Determine the (X, Y) coordinate at the center of the cell enclosing the given text.  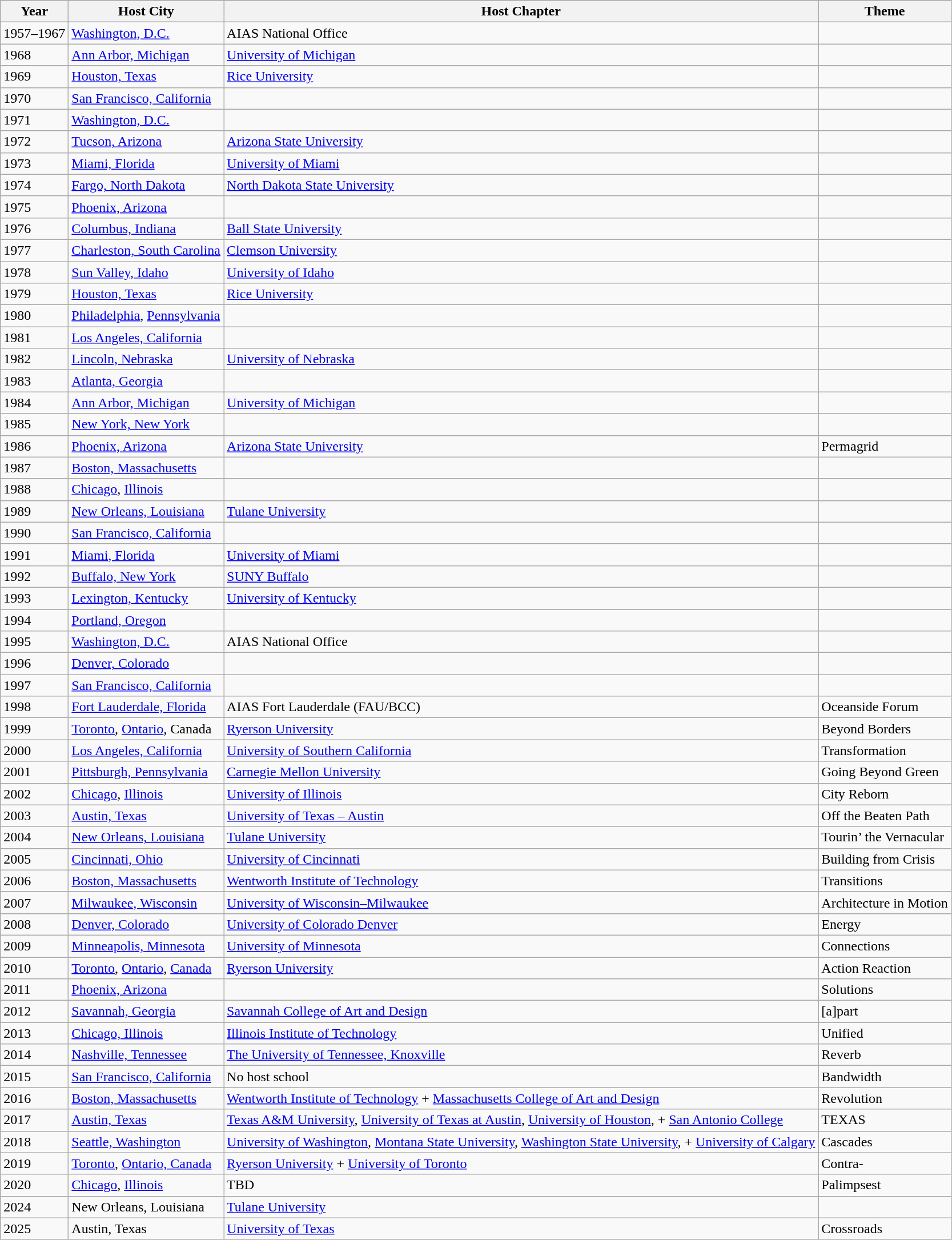
North Dakota State University (521, 185)
University of Cincinnati (521, 859)
University of Texas – Austin (521, 816)
Palimpsest (885, 1185)
Transitions (885, 881)
University of Colorado Denver (521, 924)
1971 (34, 120)
University of Wisconsin–Milwaukee (521, 902)
1997 (34, 685)
1991 (34, 555)
1977 (34, 250)
Crossroads (885, 1229)
Cincinnati, Ohio (146, 859)
Revolution (885, 1098)
2025 (34, 1229)
University of Illinois (521, 794)
Wentworth Institute of Technology + Massachusetts College of Art and Design (521, 1098)
1994 (34, 620)
Fargo, North Dakota (146, 185)
Transformation (885, 751)
1979 (34, 294)
2007 (34, 902)
1999 (34, 729)
University of Idaho (521, 272)
Sun Valley, Idaho (146, 272)
Building from Crisis (885, 859)
1992 (34, 576)
Permagrid (885, 446)
Cascades (885, 1142)
Year (34, 11)
Contra- (885, 1163)
Host City (146, 11)
1983 (34, 381)
Carnegie Mellon University (521, 772)
University of Kentucky (521, 598)
1985 (34, 424)
Lexington, Kentucky (146, 598)
2008 (34, 924)
1968 (34, 55)
2005 (34, 859)
Clemson University (521, 250)
Oceanside Forum (885, 707)
University of Texas (521, 1229)
1989 (34, 511)
2015 (34, 1077)
Off the Beaten Path (885, 816)
1987 (34, 468)
Texas A&M University, University of Texas at Austin, University of Houston, + San Antonio College (521, 1120)
Tourin’ the Vernacular (885, 837)
Atlanta, Georgia (146, 381)
2003 (34, 816)
Minneapolis, Minnesota (146, 946)
2016 (34, 1098)
2011 (34, 990)
1969 (34, 77)
Unified (885, 1033)
Charleston, South Carolina (146, 250)
Energy (885, 924)
2009 (34, 946)
2012 (34, 1012)
2013 (34, 1033)
1993 (34, 598)
2001 (34, 772)
Nashville, Tennessee (146, 1055)
Action Reaction (885, 968)
TEXAS (885, 1120)
University of Nebraska (521, 359)
1975 (34, 207)
University of Minnesota (521, 946)
2010 (34, 968)
Illinois Institute of Technology (521, 1033)
1984 (34, 403)
1986 (34, 446)
Ryerson University + University of Toronto (521, 1163)
[a]part (885, 1012)
2006 (34, 881)
1995 (34, 642)
Solutions (885, 990)
Milwaukee, Wisconsin (146, 902)
TBD (521, 1185)
Buffalo, New York (146, 576)
1972 (34, 142)
Columbus, Indiana (146, 228)
2017 (34, 1120)
1998 (34, 707)
SUNY Buffalo (521, 576)
1974 (34, 185)
Theme (885, 11)
Philadelphia, Pennsylvania (146, 316)
1981 (34, 338)
Pittsburgh, Pennsylvania (146, 772)
2020 (34, 1185)
Host Chapter (521, 11)
The University of Tennessee, Knoxville (521, 1055)
Architecture in Motion (885, 902)
1982 (34, 359)
2004 (34, 837)
Lincoln, Nebraska (146, 359)
1988 (34, 489)
1970 (34, 98)
City Reborn (885, 794)
1957–1967 (34, 33)
Bandwidth (885, 1077)
2018 (34, 1142)
2019 (34, 1163)
1990 (34, 533)
2002 (34, 794)
Fort Lauderdale, Florida (146, 707)
Reverb (885, 1055)
AIAS Fort Lauderdale (FAU/BCC) (521, 707)
Tucson, Arizona (146, 142)
2000 (34, 751)
Ball State University (521, 228)
1996 (34, 664)
1973 (34, 163)
No host school (521, 1077)
2014 (34, 1055)
1980 (34, 316)
Connections (885, 946)
University of Southern California (521, 751)
University of Washington, Montana State University, Washington State University, + University of Calgary (521, 1142)
Savannah, Georgia (146, 1012)
1976 (34, 228)
1978 (34, 272)
Beyond Borders (885, 729)
Seattle, Washington (146, 1142)
2024 (34, 1207)
New York, New York (146, 424)
Portland, Oregon (146, 620)
Savannah College of Art and Design (521, 1012)
Going Beyond Green (885, 772)
Wentworth Institute of Technology (521, 881)
